Capture the cell that displays the provided text and extract its [X, Y] central coordinate. 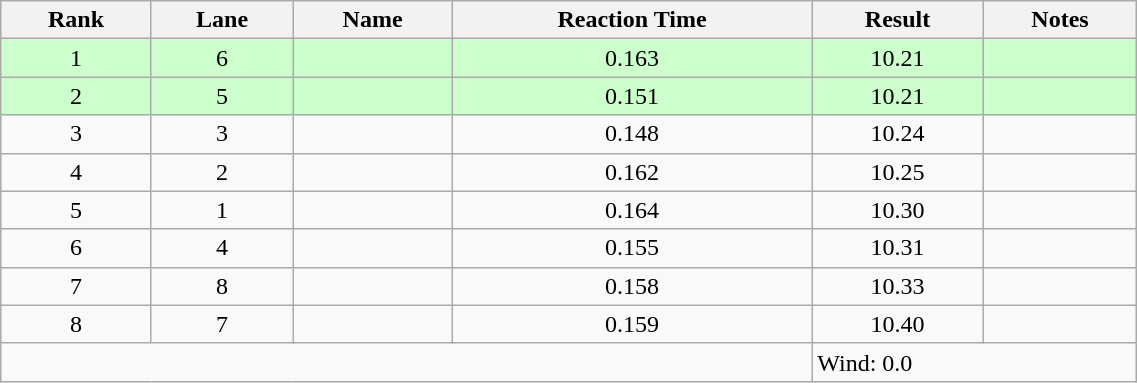
Reaction Time [632, 20]
0.151 [632, 96]
10.24 [898, 134]
0.158 [632, 286]
0.164 [632, 210]
10.25 [898, 172]
0.159 [632, 324]
Result [898, 20]
0.148 [632, 134]
Wind: 0.0 [974, 362]
Lane [222, 20]
10.40 [898, 324]
Name [372, 20]
0.162 [632, 172]
10.30 [898, 210]
0.155 [632, 248]
Notes [1060, 20]
0.163 [632, 58]
10.33 [898, 286]
Rank [76, 20]
10.31 [898, 248]
